From the cell containing the given text, extract its center point as [X, Y] coordinate. 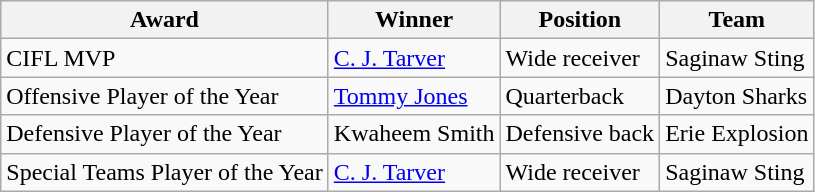
Kwaheem Smith [414, 134]
Defensive back [580, 134]
Special Teams Player of the Year [165, 172]
Position [580, 20]
Winner [414, 20]
Dayton Sharks [737, 96]
Defensive Player of the Year [165, 134]
Offensive Player of the Year [165, 96]
Tommy Jones [414, 96]
CIFL MVP [165, 58]
Team [737, 20]
Award [165, 20]
Erie Explosion [737, 134]
Quarterback [580, 96]
